Locate the cell with the specified text and output its [X, Y] center coordinate. 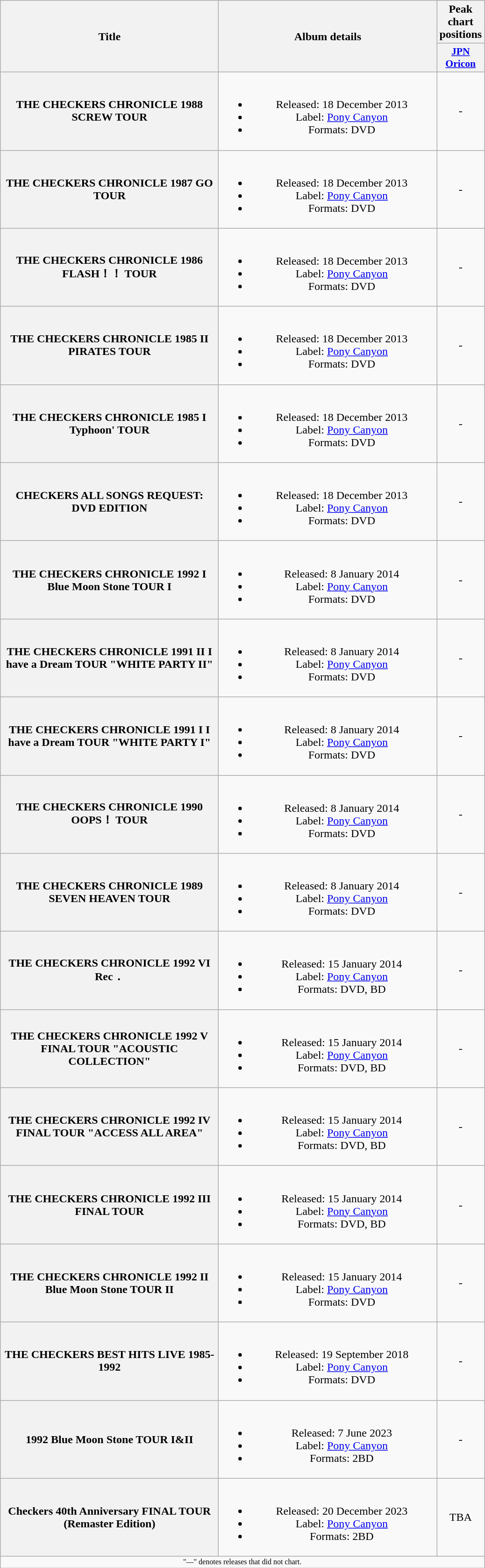
TBA [461, 1517]
"—" denotes releases that did not chart. [242, 1562]
THE CHECKERS CHRONICLE 1989 SEVEN HEAVEN TOUR [109, 892]
THE CHECKERS CHRONICLE 1992 I Blue Moon Stone TOUR I [109, 580]
JPNOricon [461, 58]
THE CHECKERS CHRONICLE 1988 SCREW TOUR [109, 111]
THE CHECKERS CHRONICLE 1992 V FINAL TOUR "ACOUSTIC COLLECTION" [109, 1048]
THE CHECKERS CHRONICLE 1987 GO TOUR [109, 189]
Album details [328, 36]
THE CHECKERS BEST HITS LIVE 1985-1992 [109, 1361]
THE CHECKERS CHRONICLE 1991 I I have a Dream TOUR "WHITE PARTY I" [109, 736]
THE CHECKERS CHRONICLE 1992 III FINAL TOUR [109, 1205]
THE CHECKERS CHRONICLE 1992 VI Rec． [109, 971]
Released: 15 January 2014Label: Pony CanyonFormats: DVD [328, 1283]
THE CHECKERS CHRONICLE 1986 FLASH！！ TOUR [109, 267]
CHECKERS ALL SONGS REQUEST: DVD EDITION [109, 501]
Released: 19 September 2018Label: Pony CanyonFormats: DVD [328, 1361]
THE CHECKERS CHRONICLE 1990 OOPS！ TOUR [109, 815]
Checkers 40th Anniversary FINAL TOUR (Remaster Edition) [109, 1517]
1992 Blue Moon Stone TOUR I&II [109, 1439]
Title [109, 36]
Peakchartpositions [461, 22]
THE CHECKERS CHRONICLE 1992 II Blue Moon Stone TOUR II [109, 1283]
Released: 20 December 2023Label: Pony CanyonFormats: 2BD [328, 1517]
THE CHECKERS CHRONICLE 1991 II I have a Dream TOUR "WHITE PARTY II" [109, 658]
THE CHECKERS CHRONICLE 1992 IV FINAL TOUR "ACCESS ALL AREA" [109, 1127]
THE CHECKERS CHRONICLE 1985 II PIRATES TOUR [109, 345]
THE CHECKERS CHRONICLE 1985 I Typhoon' TOUR [109, 424]
Released: 7 June 2023Label: Pony CanyonFormats: 2BD [328, 1439]
